Determine the (x, y) coordinate at the center of the cell enclosing the given text.  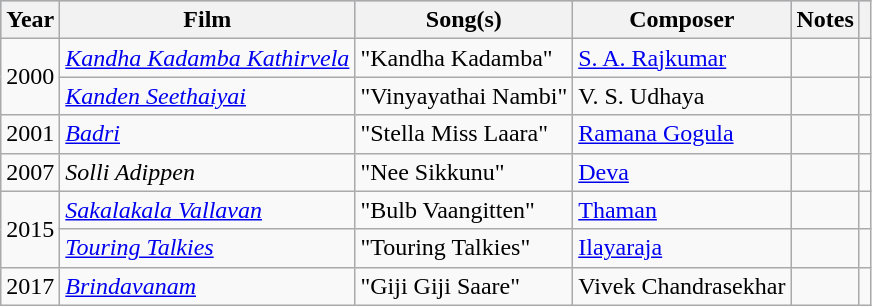
Sakalakala Vallavan (208, 210)
Composer (682, 20)
S. A. Rajkumar (682, 58)
Brindavanam (208, 286)
Thaman (682, 210)
Year (30, 20)
"Touring Talkies" (464, 248)
2017 (30, 286)
Notes (825, 20)
"Stella Miss Laara" (464, 134)
"Bulb Vaangitten" (464, 210)
Kandha Kadamba Kathirvela (208, 58)
Badri (208, 134)
2001 (30, 134)
Touring Talkies (208, 248)
2007 (30, 172)
Solli Adippen (208, 172)
"Vinyayathai Nambi" (464, 96)
Ilayaraja (682, 248)
2015 (30, 229)
Kanden Seethaiyai (208, 96)
Ramana Gogula (682, 134)
V. S. Udhaya (682, 96)
2000 (30, 77)
"Kandha Kadamba" (464, 58)
"Giji Giji Saare" (464, 286)
Deva (682, 172)
Song(s) (464, 20)
Film (208, 20)
Vivek Chandrasekhar (682, 286)
"Nee Sikkunu" (464, 172)
